For the text-containing cell, return its midpoint in (x, y) coordinate format. 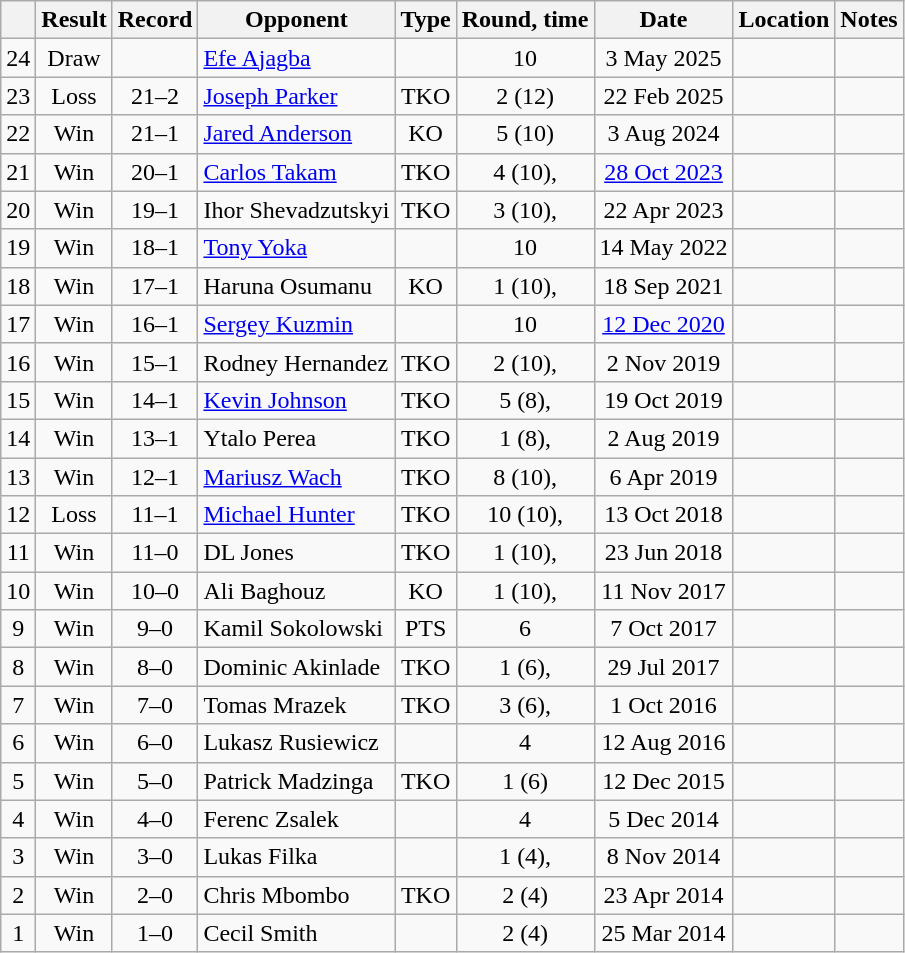
21–1 (155, 134)
24 (18, 58)
Location (784, 20)
5–0 (155, 781)
Chris Mbombo (296, 895)
Tomas Mrazek (296, 705)
2 (18, 895)
Patrick Madzinga (296, 781)
18 Sep 2021 (664, 286)
8–0 (155, 667)
13–1 (155, 438)
Michael Hunter (296, 515)
16 (18, 362)
23 (18, 96)
15 (18, 400)
1 (6) (525, 781)
3 (10), (525, 210)
14 (18, 438)
5 Dec 2014 (664, 819)
Kevin Johnson (296, 400)
Lukasz Rusiewicz (296, 743)
12 (18, 515)
10 (10), (525, 515)
Notes (869, 20)
13 Oct 2018 (664, 515)
Draw (74, 58)
12 Dec 2020 (664, 324)
Tony Yoka (296, 248)
17 (18, 324)
Record (155, 20)
Sergey Kuzmin (296, 324)
7 (18, 705)
Lukas Filka (296, 857)
17–1 (155, 286)
19–1 (155, 210)
5 (8), (525, 400)
2 Aug 2019 (664, 438)
7 Oct 2017 (664, 629)
Opponent (296, 20)
19 Oct 2019 (664, 400)
Result (74, 20)
2–0 (155, 895)
Ihor Shevadzutskyi (296, 210)
12–1 (155, 477)
Round, time (525, 20)
23 Apr 2014 (664, 895)
Kamil Sokolowski (296, 629)
25 Mar 2014 (664, 933)
21 (18, 172)
2 (12) (525, 96)
1 (8), (525, 438)
22 Apr 2023 (664, 210)
DL Jones (296, 553)
Cecil Smith (296, 933)
Dominic Akinlade (296, 667)
18–1 (155, 248)
Ytalo Perea (296, 438)
4 (10), (525, 172)
Ali Baghouz (296, 591)
9–0 (155, 629)
Date (664, 20)
1 (6), (525, 667)
1 (18, 933)
Jared Anderson (296, 134)
Carlos Takam (296, 172)
29 Jul 2017 (664, 667)
Rodney Hernandez (296, 362)
Joseph Parker (296, 96)
8 (18, 667)
5 (10) (525, 134)
8 (10), (525, 477)
1 (4), (525, 857)
20 (18, 210)
22 (18, 134)
10–0 (155, 591)
4–0 (155, 819)
2 (10), (525, 362)
Efe Ajagba (296, 58)
14–1 (155, 400)
Haruna Osumanu (296, 286)
3–0 (155, 857)
18 (18, 286)
23 Jun 2018 (664, 553)
14 May 2022 (664, 248)
1–0 (155, 933)
1 Oct 2016 (664, 705)
12 Dec 2015 (664, 781)
12 Aug 2016 (664, 743)
2 Nov 2019 (664, 362)
13 (18, 477)
16–1 (155, 324)
20–1 (155, 172)
3 Aug 2024 (664, 134)
6–0 (155, 743)
3 (6), (525, 705)
9 (18, 629)
6 Apr 2019 (664, 477)
15–1 (155, 362)
5 (18, 781)
Type (426, 20)
11–1 (155, 515)
22 Feb 2025 (664, 96)
3 May 2025 (664, 58)
PTS (426, 629)
21–2 (155, 96)
Mariusz Wach (296, 477)
11–0 (155, 553)
7–0 (155, 705)
28 Oct 2023 (664, 172)
11 (18, 553)
19 (18, 248)
8 Nov 2014 (664, 857)
11 Nov 2017 (664, 591)
Ferenc Zsalek (296, 819)
3 (18, 857)
